Pinpoint the cell where the given text exists, returning its (X, Y) midpoint coordinate. 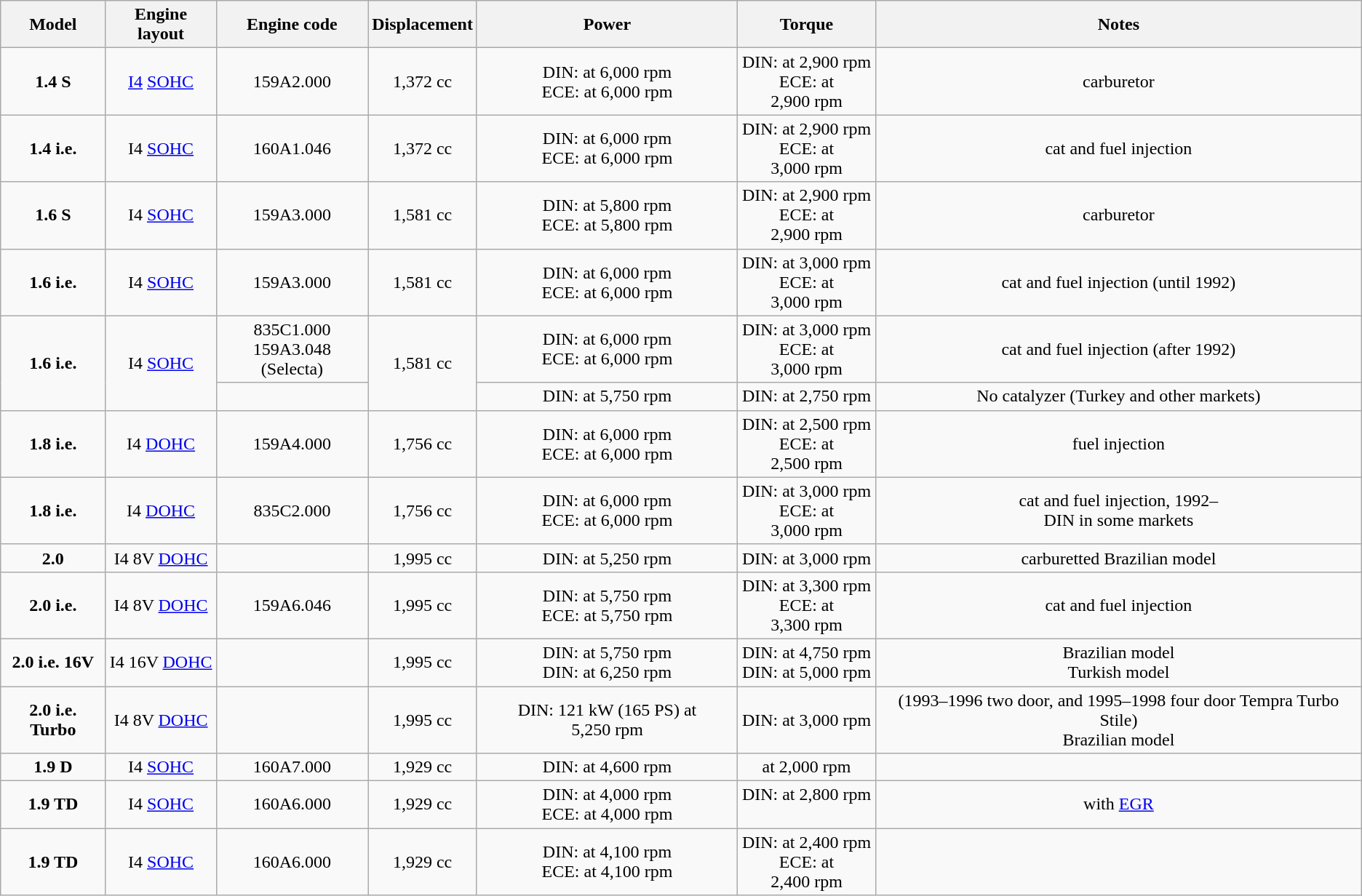
2.0 i.e. (53, 605)
DIN: at 4,000 rpmECE: at 4,000 rpm (607, 804)
160A1.046 (292, 148)
160A7.000 (292, 767)
835C2.000 (292, 511)
1.6 S (53, 215)
Brazilian modelTurkish model (1119, 662)
Torque (807, 25)
DIN: at 5,250 rpm (607, 558)
with EGR (1119, 804)
DIN: at 4,600 rpm (607, 767)
DIN: at 2,500 rpmECE: at 2,500 rpm (807, 444)
1.9 D (53, 767)
DIN: at 5,750 rpm (607, 396)
159A6.046 (292, 605)
cat and fuel injection, 1992– DIN in some markets (1119, 511)
1.4 S (53, 81)
159A2.000 (292, 81)
Model (53, 25)
DIN: 121 kW (165 PS) at 5,250 rpm (607, 720)
159A4.000 (292, 444)
DIN: at 4,100 rpmECE: at 4,100 rpm (607, 862)
835C1.000159A3.048 (Selecta) (292, 349)
cat and fuel injection (after 1992) (1119, 349)
DIN: at 5,750 rpmDIN: at 6,250 rpm (607, 662)
1.4 i.e. (53, 148)
cat and fuel injection (until 1992) (1119, 282)
2.0 (53, 558)
DIN: at 3,300 rpmECE: at 3,300 rpm (807, 605)
Engine layout (161, 25)
Engine code (292, 25)
DIN: at 5,800 rpmECE: at 5,800 rpm (607, 215)
Displacement (423, 25)
I4 16V DOHC (161, 662)
DIN: at 2,400 rpmECE: at 2,400 rpm (807, 862)
Power (607, 25)
No catalyzer (Turkey and other markets) (1119, 396)
fuel injection (1119, 444)
Notes (1119, 25)
DIN: at 5,750 rpmECE: at 5,750 rpm (607, 605)
2.0 i.e. 16V (53, 662)
carburetted Brazilian model (1119, 558)
(1993–1996 two door, and 1995–1998 four door Tempra Turbo Stile) Brazilian model (1119, 720)
2.0 i.e. Turbo (53, 720)
DIN: at 2,900 rpmECE: at 3,000 rpm (807, 148)
DIN: at 4,750 rpmDIN: at 5,000 rpm (807, 662)
DIN: at 2,800 rpm (807, 804)
DIN: at 2,750 rpm (807, 396)
at 2,000 rpm (807, 767)
